Search for the cell housing the specified text and yield its [X, Y] center coordinate. 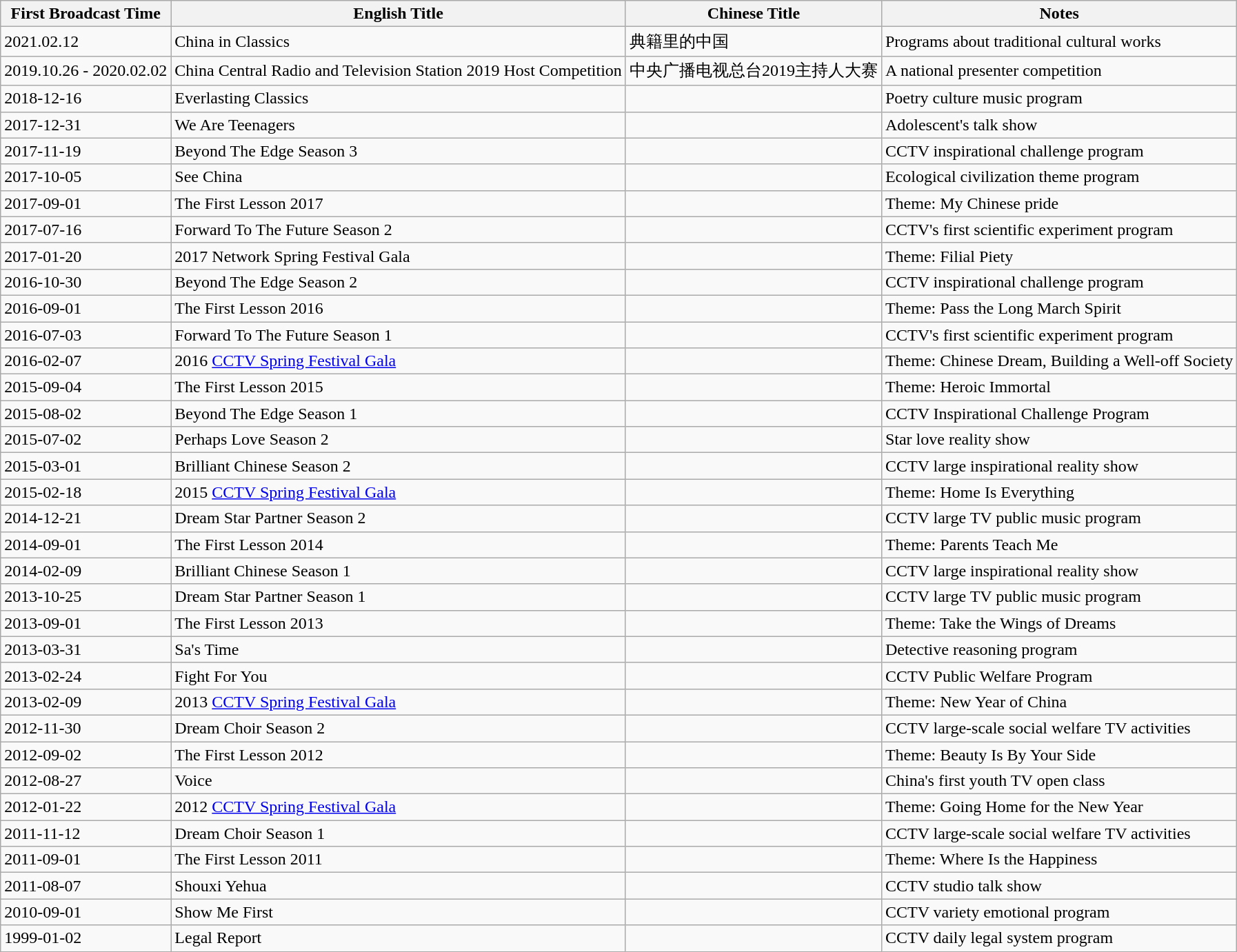
CCTV variety emotional program [1059, 912]
Brilliant Chinese Season 1 [399, 571]
2015-07-02 [86, 440]
2013-03-31 [86, 649]
Beyond The Edge Season 3 [399, 151]
Beyond The Edge Season 2 [399, 282]
English Title [399, 14]
Programs about traditional cultural works [1059, 41]
Notes [1059, 14]
2011-09-01 [86, 860]
The First Lesson 2011 [399, 860]
2012-11-30 [86, 728]
Theme: Where Is the Happiness [1059, 860]
Sa's Time [399, 649]
Adolescent's talk show [1059, 125]
2017-09-01 [86, 203]
Ecological civilization theme program [1059, 177]
Perhaps Love Season 2 [399, 440]
Theme: Take the Wings of Dreams [1059, 623]
2013-02-24 [86, 676]
CCTV Inspirational Challenge Program [1059, 414]
2018-12-16 [86, 99]
Shouxi Yehua [399, 886]
2015-09-04 [86, 387]
The First Lesson 2014 [399, 545]
典籍里的中国 [753, 41]
2016 CCTV Spring Festival Gala [399, 361]
2013 CCTV Spring Festival Gala [399, 702]
2012 CCTV Spring Festival Gala [399, 807]
See China [399, 177]
Detective reasoning program [1059, 649]
2012-01-22 [86, 807]
Theme: Chinese Dream, Building a Well-off Society [1059, 361]
2021.02.12 [86, 41]
2014-09-01 [86, 545]
2014-12-21 [86, 518]
2012-09-02 [86, 755]
Chinese Title [753, 14]
2016-07-03 [86, 334]
The First Lesson 2017 [399, 203]
Show Me First [399, 912]
A national presenter competition [1059, 70]
Star love reality show [1059, 440]
2016-09-01 [86, 308]
Legal Report [399, 938]
China in Classics [399, 41]
2016-10-30 [86, 282]
Beyond The Edge Season 1 [399, 414]
2011-11-12 [86, 833]
2013-10-25 [86, 597]
2017 Network Spring Festival Gala [399, 256]
The First Lesson 2016 [399, 308]
Theme: Going Home for the New Year [1059, 807]
Theme: Filial Piety [1059, 256]
The First Lesson 2015 [399, 387]
Voice [399, 781]
2012-08-27 [86, 781]
Forward To The Future Season 2 [399, 230]
2015-08-02 [86, 414]
Fight For You [399, 676]
Theme: Parents Teach Me [1059, 545]
Theme: Heroic Immortal [1059, 387]
2015-02-18 [86, 492]
CCTV Public Welfare Program [1059, 676]
CCTV studio talk show [1059, 886]
Forward To The Future Season 1 [399, 334]
Theme: New Year of China [1059, 702]
Dream Star Partner Season 2 [399, 518]
The First Lesson 2013 [399, 623]
2017-12-31 [86, 125]
2016-02-07 [86, 361]
2017-11-19 [86, 151]
Theme: My Chinese pride [1059, 203]
The First Lesson 2012 [399, 755]
First Broadcast Time [86, 14]
Poetry culture music program [1059, 99]
2013-09-01 [86, 623]
Dream Choir Season 2 [399, 728]
Brilliant Chinese Season 2 [399, 466]
2013-02-09 [86, 702]
China Central Radio and Television Station 2019 Host Competition [399, 70]
China's first youth TV open class [1059, 781]
Dream Star Partner Season 1 [399, 597]
2014-02-09 [86, 571]
We Are Teenagers [399, 125]
2017-07-16 [86, 230]
中央广播电视总台2019主持人大赛 [753, 70]
2011-08-07 [86, 886]
Theme: Home Is Everything [1059, 492]
CCTV daily legal system program [1059, 938]
2015-03-01 [86, 466]
Dream Choir Season 1 [399, 833]
Theme: Pass the Long March Spirit [1059, 308]
Theme: Beauty Is By Your Side [1059, 755]
2017-01-20 [86, 256]
1999-01-02 [86, 938]
2017-10-05 [86, 177]
2015 CCTV Spring Festival Gala [399, 492]
2010-09-01 [86, 912]
Everlasting Classics [399, 99]
2019.10.26 - 2020.02.02 [86, 70]
